Scan for the cell matching the given text and deliver its (X, Y) coordinate at center. 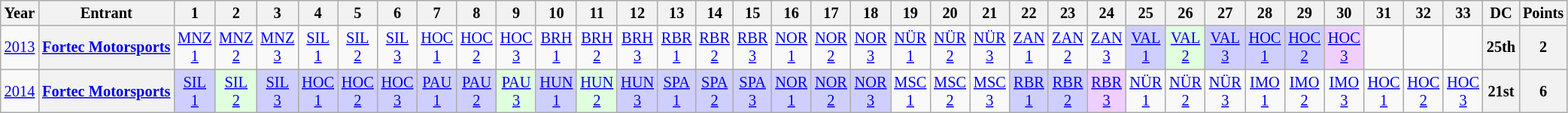
16 (792, 13)
ZAN1 (1029, 47)
15 (752, 13)
7 (436, 13)
9 (516, 13)
24 (1107, 13)
25th (1501, 47)
8 (477, 13)
MSC1 (910, 91)
19 (910, 13)
VAL1 (1145, 47)
13 (676, 13)
14 (714, 13)
BRH2 (597, 47)
21st (1501, 91)
Year (20, 13)
SPA2 (714, 91)
18 (871, 13)
PAU1 (436, 91)
20 (950, 13)
IMO3 (1344, 91)
2013 (20, 47)
3 (277, 13)
MSC3 (990, 91)
HUN2 (597, 91)
26 (1186, 13)
33 (1463, 13)
HUN3 (637, 91)
SPA1 (676, 91)
BRH1 (556, 47)
HUN1 (556, 91)
MNZ1 (194, 47)
27 (1225, 13)
VAL3 (1225, 47)
5 (358, 13)
MNZ3 (277, 47)
23 (1068, 13)
PAU3 (516, 91)
30 (1344, 13)
21 (990, 13)
2014 (20, 91)
ZAN3 (1107, 47)
BRH3 (637, 47)
Entrant (106, 13)
32 (1424, 13)
22 (1029, 13)
Points (1543, 13)
4 (318, 13)
29 (1305, 13)
PAU2 (477, 91)
VAL2 (1186, 47)
1 (194, 13)
ZAN2 (1068, 47)
12 (637, 13)
31 (1384, 13)
25 (1145, 13)
10 (556, 13)
MSC2 (950, 91)
28 (1266, 13)
DC (1501, 13)
IMO2 (1305, 91)
IMO1 (1266, 91)
SPA3 (752, 91)
MNZ2 (236, 47)
17 (831, 13)
11 (597, 13)
